Determine the [x, y] coordinate at the center of the cell enclosing the given text.  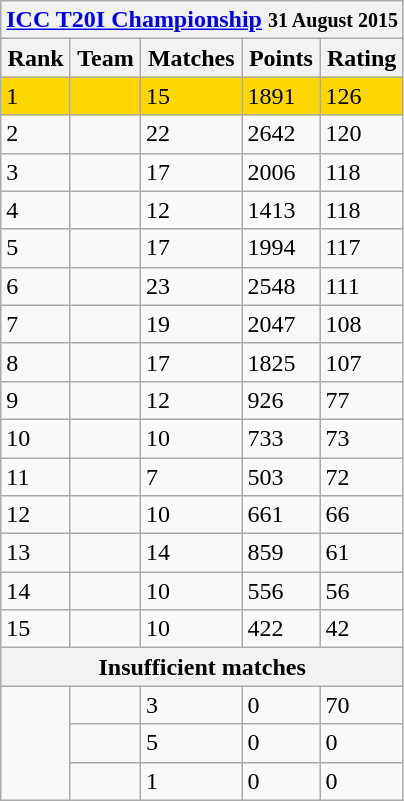
111 [362, 286]
42 [362, 629]
556 [281, 591]
2 [36, 134]
Insufficient matches [202, 667]
19 [192, 324]
8 [36, 362]
117 [362, 248]
61 [362, 553]
13 [36, 553]
503 [281, 477]
661 [281, 515]
6 [36, 286]
56 [362, 591]
70 [362, 705]
1825 [281, 362]
1891 [281, 96]
1994 [281, 248]
72 [362, 477]
Rank [36, 58]
107 [362, 362]
2047 [281, 324]
11 [36, 477]
77 [362, 400]
108 [362, 324]
120 [362, 134]
2006 [281, 172]
Matches [192, 58]
926 [281, 400]
4 [36, 210]
ICC T20I Championship 31 August 2015 [202, 20]
2548 [281, 286]
Points [281, 58]
2642 [281, 134]
126 [362, 96]
22 [192, 134]
66 [362, 515]
Rating [362, 58]
9 [36, 400]
73 [362, 438]
23 [192, 286]
859 [281, 553]
733 [281, 438]
422 [281, 629]
Team [105, 58]
1413 [281, 210]
